Detect which cell encompasses the target text, then output its [x, y] center coordinate. 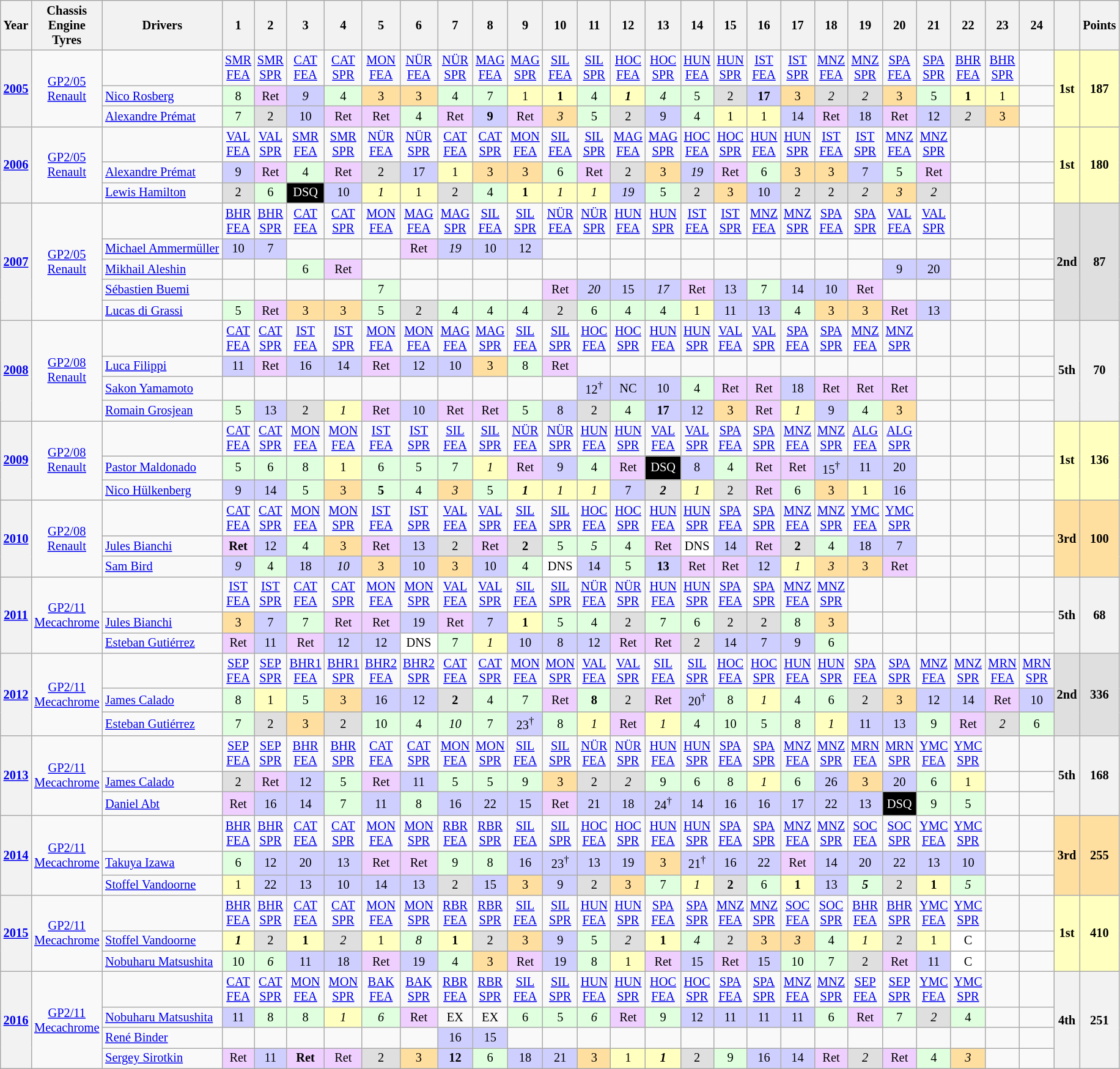
Sergey Sirotkin [162, 1058]
BHR1SPR [343, 670]
2008 [16, 370]
2011 [16, 615]
2013 [16, 776]
2014 [16, 855]
336 [1099, 694]
187 [1099, 88]
ALGSPR [899, 438]
Sébastien Buemi [162, 290]
Daniel Abt [162, 803]
2010 [16, 538]
Michael Ammermüller [162, 249]
Nico Hülkenberg [162, 490]
2007 [16, 262]
26 [831, 782]
ChassisEngineTyres [67, 25]
Romain Grosjean [162, 410]
2009 [16, 460]
BAKSPR [419, 989]
Year [16, 25]
2006 [16, 165]
ALGFEA [865, 438]
24 [1037, 25]
Nico Rosberg [162, 96]
410 [1099, 933]
70 [1099, 370]
Takuya Izawa [162, 863]
251 [1099, 1019]
24† [663, 803]
2005 [16, 88]
255 [1099, 855]
4th [1067, 1019]
Luca Filippi [162, 366]
Sam Bird [162, 567]
87 [1099, 262]
Drivers [162, 25]
2015 [16, 933]
Mikhail Aleshin [162, 269]
100 [1099, 538]
168 [1099, 776]
20† [697, 700]
Pastor Maldonado [162, 468]
21† [697, 863]
BAKFEA [381, 989]
Lucas di Grassi [162, 310]
2016 [16, 1019]
2012 [16, 694]
Points [1099, 25]
12† [594, 389]
BHR1FEA [306, 670]
180 [1099, 165]
68 [1099, 615]
BHR2SPR [419, 670]
NC [628, 389]
BHR2FEA [381, 670]
René Binder [162, 1038]
15† [831, 468]
Sakon Yamamoto [162, 389]
Lewis Hamilton [162, 193]
23 [1003, 25]
136 [1099, 460]
